Find where the given text appears and provide that cell's center as [X, Y] coordinate. 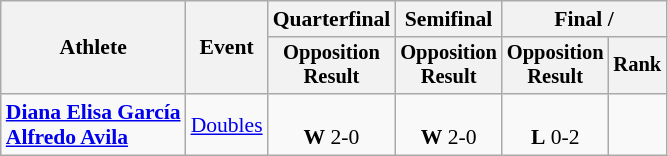
L 0-2 [556, 124]
Final / [584, 19]
Semifinal [448, 19]
Rank [637, 66]
Doubles [227, 124]
Athlete [94, 48]
Diana Elisa GarcíaAlfredo Avila [94, 124]
Event [227, 48]
Quarterfinal [332, 19]
